Scan for the cell matching the given text and deliver its (X, Y) coordinate at center. 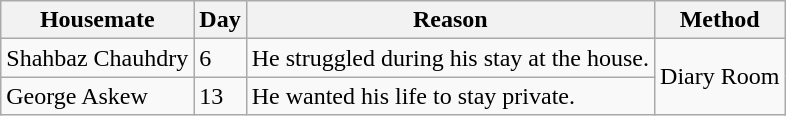
13 (220, 96)
George Askew (98, 96)
Method (720, 20)
He wanted his life to stay private. (450, 96)
6 (220, 58)
Reason (450, 20)
He struggled during his stay at the house. (450, 58)
Day (220, 20)
Shahbaz Chauhdry (98, 58)
Housemate (98, 20)
Diary Room (720, 77)
